Extract the [X, Y] coordinate from the center of the cell holding the provided text.  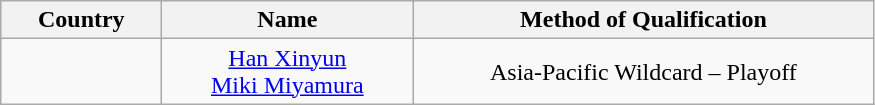
Asia-Pacific Wildcard – Playoff [644, 72]
Country [82, 20]
Name [288, 20]
Method of Qualification [644, 20]
Han Xinyun Miki Miyamura [288, 72]
